Pinpoint the cell where the given text exists, returning its (X, Y) midpoint coordinate. 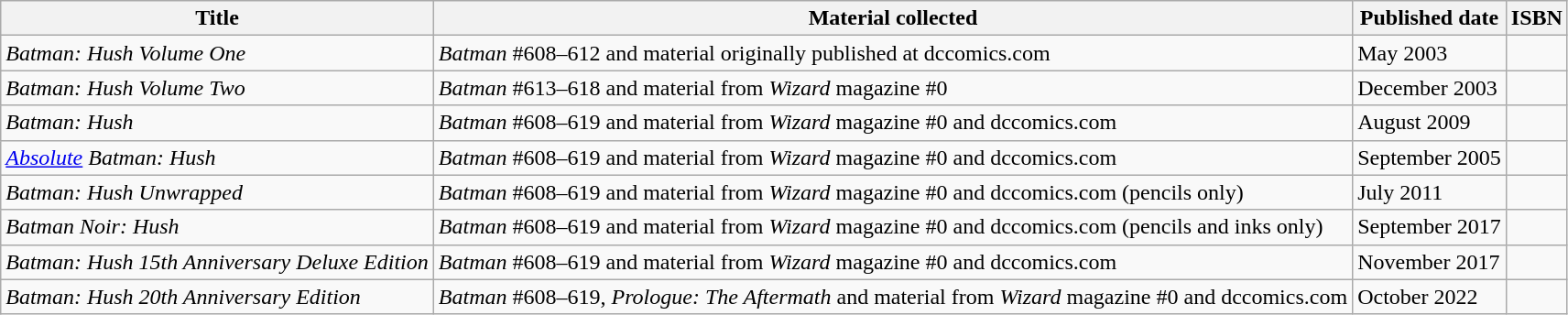
Batman: Hush Volume Two (218, 88)
Batman: Hush 20th Anniversary Edition (218, 297)
July 2011 (1430, 192)
May 2003 (1430, 53)
Published date (1430, 18)
December 2003 (1430, 88)
Batman: Hush Unwrapped (218, 192)
Batman: Hush Volume One (218, 53)
Title (218, 18)
August 2009 (1430, 123)
October 2022 (1430, 297)
Batman: Hush (218, 123)
Absolute Batman: Hush (218, 157)
Batman #608–612 and material originally published at dccomics.com (892, 53)
Batman Noir: Hush (218, 227)
November 2017 (1430, 262)
Batman #608–619 and material from Wizard magazine #0 and dccomics.com (pencils only) (892, 192)
September 2005 (1430, 157)
Material collected (892, 18)
Batman #613–618 and material from Wizard magazine #0 (892, 88)
September 2017 (1430, 227)
Batman #608–619, Prologue: The Aftermath and material from Wizard magazine #0 and dccomics.com (892, 297)
ISBN (1537, 18)
Batman: Hush 15th Anniversary Deluxe Edition (218, 262)
Batman #608–619 and material from Wizard magazine #0 and dccomics.com (pencils and inks only) (892, 227)
